Provide the (X, Y) coordinate of the cell's center where the given text is located.  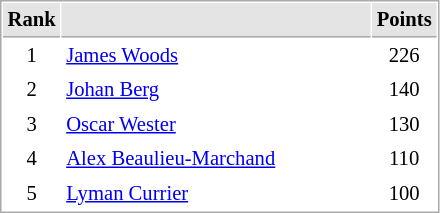
Rank (32, 20)
Points (404, 20)
100 (404, 194)
Oscar Wester (216, 124)
226 (404, 56)
James Woods (216, 56)
4 (32, 158)
Johan Berg (216, 90)
3 (32, 124)
5 (32, 194)
130 (404, 124)
140 (404, 90)
Alex Beaulieu-Marchand (216, 158)
Lyman Currier (216, 194)
110 (404, 158)
2 (32, 90)
1 (32, 56)
